Capture the cell that displays the provided text and extract its [x, y] central coordinate. 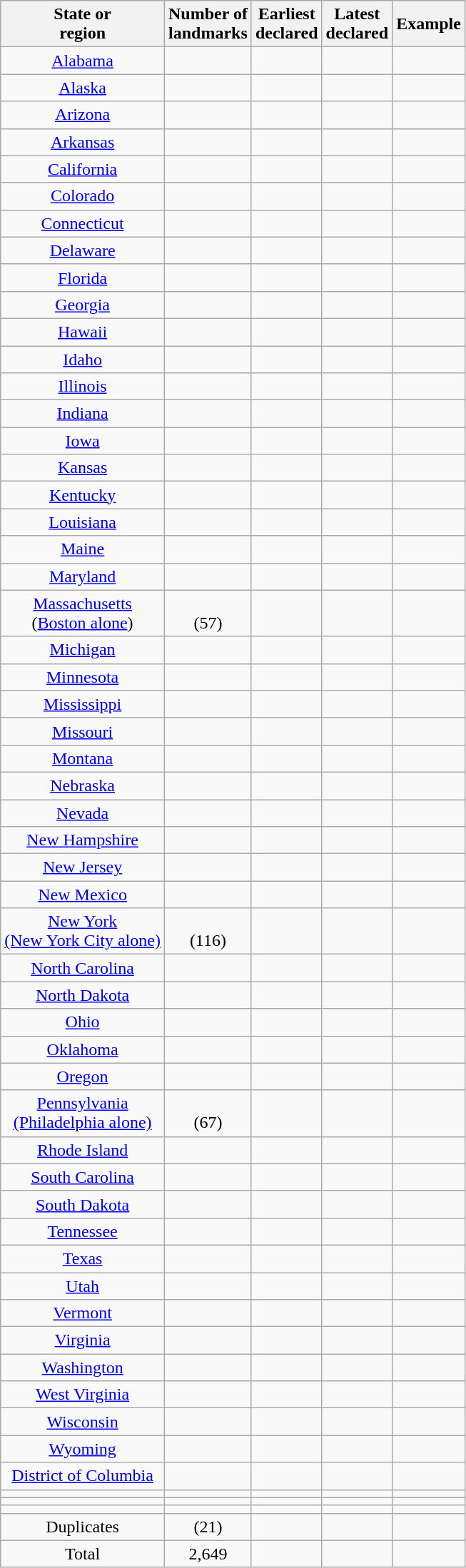
California [83, 169]
Massachusetts(Boston alone) [83, 614]
Montana [83, 758]
Earliestdeclared [287, 24]
2,649 [208, 1554]
New York(New York City alone) [83, 932]
Florida [83, 278]
New Jersey [83, 867]
Indiana [83, 414]
New Hampshire [83, 840]
Duplicates [83, 1527]
Maryland [83, 576]
(57) [208, 614]
Number oflandmarks [208, 24]
West Virginia [83, 1395]
Washington [83, 1368]
Wisconsin [83, 1422]
Nebraska [83, 785]
South Carolina [83, 1177]
Oklahoma [83, 1049]
Idaho [83, 359]
Ohio [83, 1022]
(21) [208, 1527]
Latestdeclared [357, 24]
Connecticut [83, 223]
Missouri [83, 731]
Alabama [83, 61]
Utah [83, 1286]
District of Columbia [83, 1476]
Total [83, 1554]
Texas [83, 1258]
Hawaii [83, 332]
Oregon [83, 1076]
Georgia [83, 305]
Illinois [83, 387]
New Mexico [83, 895]
Wyoming [83, 1449]
Minnesota [83, 677]
Tennessee [83, 1231]
North Dakota [83, 995]
Louisiana [83, 522]
Rhode Island [83, 1150]
South Dakota [83, 1204]
(67) [208, 1113]
Kansas [83, 468]
Arkansas [83, 142]
Kentucky [83, 495]
(116) [208, 932]
North Carolina [83, 968]
Virginia [83, 1340]
Colorado [83, 196]
Alaska [83, 88]
Arizona [83, 115]
Delaware [83, 250]
Iowa [83, 441]
Mississippi [83, 704]
Maine [83, 549]
Nevada [83, 813]
Example [429, 24]
Michigan [83, 650]
State orregion [83, 24]
Vermont [83, 1313]
Pennsylvania(Philadelphia alone) [83, 1113]
